Identify which cell holds the provided text, then report its (x, y) central coordinate. 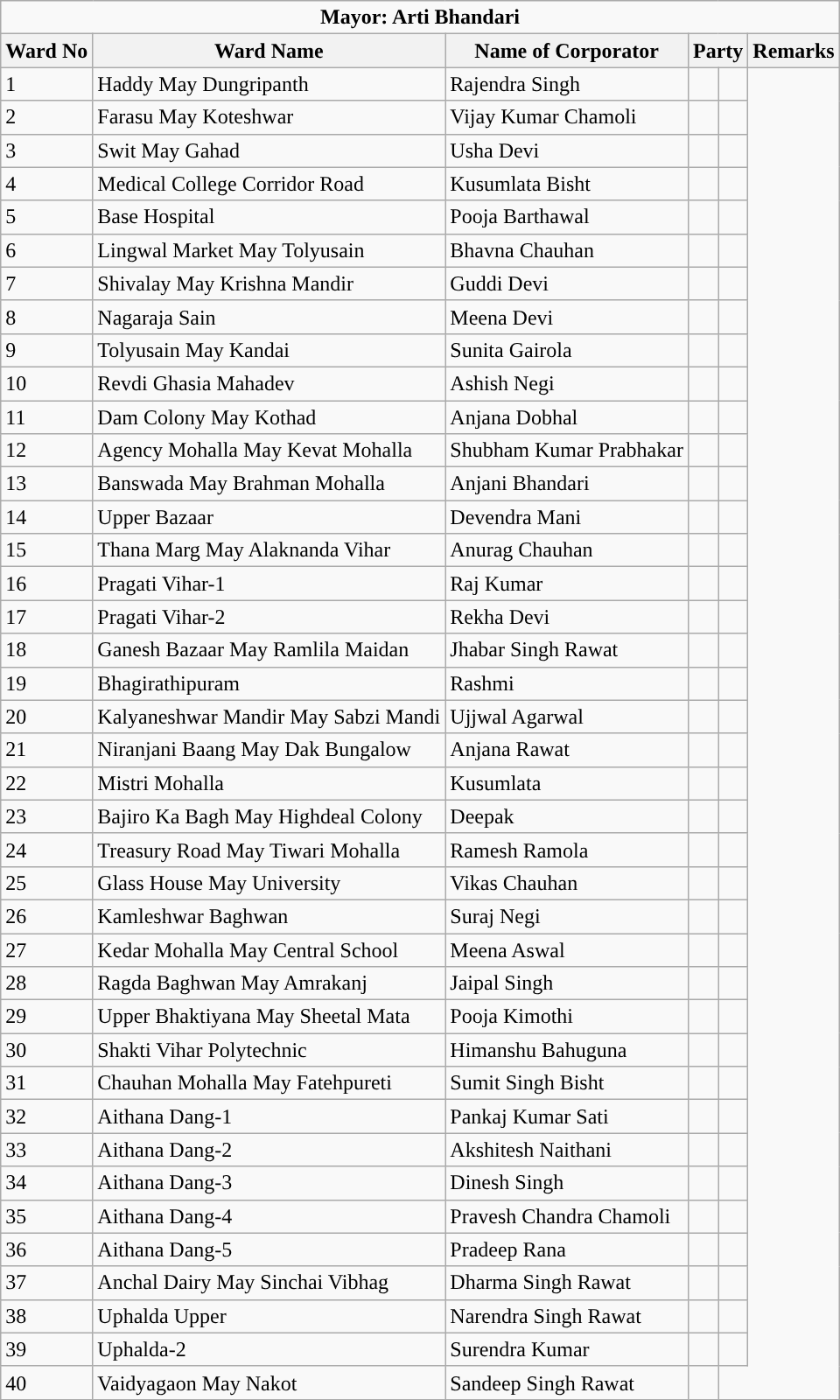
20 (47, 717)
26 (47, 916)
Bajiro Ka Bagh May Highdeal Colony (269, 816)
22 (47, 783)
3 (47, 150)
7 (47, 283)
28 (47, 983)
Meena Aswal (567, 949)
Pooja Kimothi (567, 1017)
Rajendra Singh (567, 84)
Sunita Gairola (567, 350)
Mayor: Arti Bhandari (420, 17)
Banswada May Brahman Mohalla (269, 484)
Niranjani Baang May Dak Bungalow (269, 750)
Bhagirathipuram (269, 683)
Aithana Dang-2 (269, 1150)
Swit May Gahad (269, 150)
Surendra Kumar (567, 1349)
Base Hospital (269, 217)
Jaipal Singh (567, 983)
Ward Name (269, 51)
13 (47, 484)
Thana Marg May Alaknanda Vihar (269, 550)
4 (47, 184)
2 (47, 117)
36 (47, 1249)
Aithana Dang-4 (269, 1216)
Ramesh Ramola (567, 850)
5 (47, 217)
Shubham Kumar Prabhakar (567, 451)
Ward No (47, 51)
Ashish Negi (567, 383)
Vaidyagaon May Nakot (269, 1382)
Sandeep Singh Rawat (567, 1382)
Meena Devi (567, 317)
Sumit Singh Bisht (567, 1083)
Kusumlata (567, 783)
Pooja Barthawal (567, 217)
Aithana Dang-5 (269, 1249)
Ujjwal Agarwal (567, 717)
10 (47, 383)
Glass House May University (269, 883)
34 (47, 1183)
30 (47, 1050)
Mistri Mohalla (269, 783)
Haddy May Dungripanth (269, 84)
Ganesh Bazaar May Ramlila Maidan (269, 650)
33 (47, 1150)
6 (47, 250)
Agency Mohalla May Kevat Mohalla (269, 451)
Deepak (567, 816)
Rashmi (567, 683)
Kusumlata Bisht (567, 184)
Dam Colony May Kothad (269, 417)
Vijay Kumar Chamoli (567, 117)
Anjana Dobhal (567, 417)
Party (717, 51)
Vikas Chauhan (567, 883)
Kalyaneshwar Mandir May Sabzi Mandi (269, 717)
39 (47, 1349)
Dharma Singh Rawat (567, 1283)
40 (47, 1382)
31 (47, 1083)
Anjani Bhandari (567, 484)
14 (47, 517)
Kedar Mohalla May Central School (269, 949)
Uphalda Upper (269, 1316)
9 (47, 350)
Upper Bazaar (269, 517)
Shakti Vihar Polytechnic (269, 1050)
Raj Kumar (567, 584)
24 (47, 850)
Usha Devi (567, 150)
21 (47, 750)
Name of Corporator (567, 51)
Kamleshwar Baghwan (269, 916)
Pradeep Rana (567, 1249)
17 (47, 617)
Bhavna Chauhan (567, 250)
Anchal Dairy May Sinchai Vibhag (269, 1283)
Aithana Dang-1 (269, 1116)
Anurag Chauhan (567, 550)
Nagaraja Sain (269, 317)
Revdi Ghasia Mahadev (269, 383)
Tolyusain May Kandai (269, 350)
1 (47, 84)
8 (47, 317)
11 (47, 417)
Guddi Devi (567, 283)
19 (47, 683)
Chauhan Mohalla May Fatehpureti (269, 1083)
Shivalay May Krishna Mandir (269, 283)
Ragda Baghwan May Amrakanj (269, 983)
Lingwal Market May Tolyusain (269, 250)
15 (47, 550)
Pragati Vihar-1 (269, 584)
Suraj Negi (567, 916)
Dinesh Singh (567, 1183)
32 (47, 1116)
Rekha Devi (567, 617)
Uphalda-2 (269, 1349)
37 (47, 1283)
Pankaj Kumar Sati (567, 1116)
Pragati Vihar-2 (269, 617)
25 (47, 883)
Akshitesh Naithani (567, 1150)
Pravesh Chandra Chamoli (567, 1216)
Himanshu Bahuguna (567, 1050)
Treasury Road May Tiwari Mohalla (269, 850)
27 (47, 949)
29 (47, 1017)
35 (47, 1216)
Aithana Dang-3 (269, 1183)
Narendra Singh Rawat (567, 1316)
Medical College Corridor Road (269, 184)
16 (47, 584)
12 (47, 451)
Farasu May Koteshwar (269, 117)
Anjana Rawat (567, 750)
38 (47, 1316)
Devendra Mani (567, 517)
Upper Bhaktiyana May Sheetal Mata (269, 1017)
Jhabar Singh Rawat (567, 650)
18 (47, 650)
23 (47, 816)
Remarks (794, 51)
